Return the [x, y] coordinate for the center point of the cell that contains the specified text.  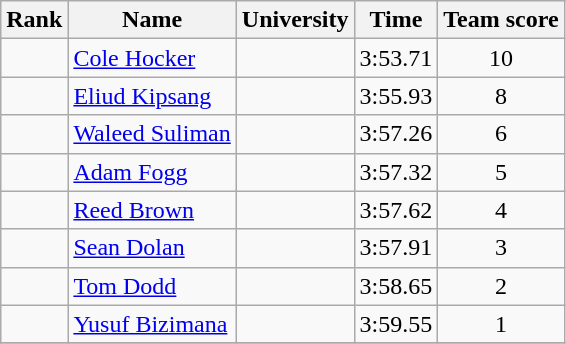
Yusuf Bizimana [152, 324]
Sean Dolan [152, 248]
3:55.93 [396, 96]
8 [501, 96]
3:57.62 [396, 210]
Eliud Kipsang [152, 96]
2 [501, 286]
3:57.32 [396, 172]
Time [396, 20]
10 [501, 58]
Adam Fogg [152, 172]
Tom Dodd [152, 286]
Reed Brown [152, 210]
3:59.55 [396, 324]
3:57.26 [396, 134]
Waleed Suliman [152, 134]
Name [152, 20]
Team score [501, 20]
6 [501, 134]
5 [501, 172]
3:58.65 [396, 286]
3 [501, 248]
3:53.71 [396, 58]
3:57.91 [396, 248]
1 [501, 324]
University [295, 20]
4 [501, 210]
Cole Hocker [152, 58]
Rank [34, 20]
